Scan for the cell matching the given text and deliver its (X, Y) coordinate at center. 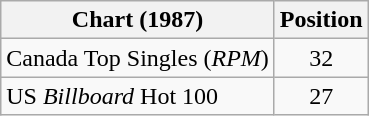
Chart (1987) (138, 20)
US Billboard Hot 100 (138, 96)
32 (321, 58)
27 (321, 96)
Position (321, 20)
Canada Top Singles (RPM) (138, 58)
